Locate the cell with the specified text and output its [x, y] center coordinate. 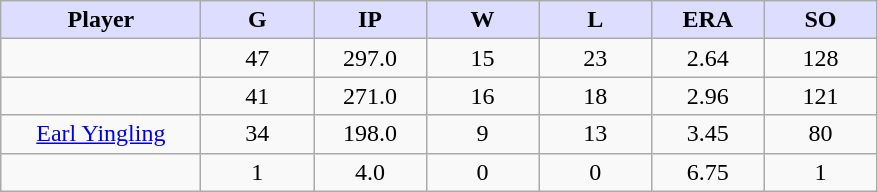
271.0 [370, 96]
Player [101, 20]
Earl Yingling [101, 134]
128 [820, 58]
13 [596, 134]
41 [258, 96]
198.0 [370, 134]
9 [482, 134]
23 [596, 58]
47 [258, 58]
W [482, 20]
80 [820, 134]
3.45 [708, 134]
34 [258, 134]
G [258, 20]
4.0 [370, 172]
121 [820, 96]
16 [482, 96]
6.75 [708, 172]
2.96 [708, 96]
18 [596, 96]
15 [482, 58]
ERA [708, 20]
2.64 [708, 58]
IP [370, 20]
SO [820, 20]
297.0 [370, 58]
L [596, 20]
